Locate the cell with the specified text and output its (X, Y) center coordinate. 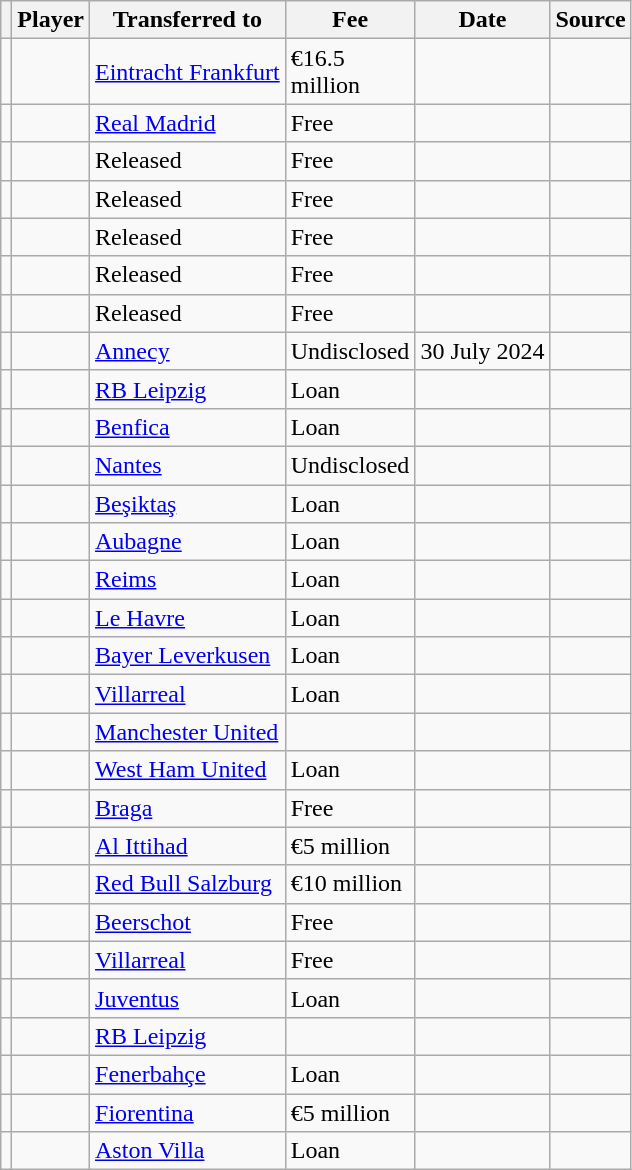
Annecy (188, 351)
Date (482, 20)
Player (51, 20)
Fenerbahçe (188, 1074)
Real Madrid (188, 123)
Source (590, 20)
Beşiktaş (188, 503)
Fee (350, 20)
Braga (188, 808)
30 July 2024 (482, 351)
Manchester United (188, 732)
Red Bull Salzburg (188, 884)
Juventus (188, 998)
West Ham United (188, 770)
Reims (188, 580)
€16.5 million (350, 72)
Le Havre (188, 618)
Eintracht Frankfurt (188, 72)
Nantes (188, 465)
Beerschot (188, 922)
Benfica (188, 427)
Aston Villa (188, 1151)
Transferred to (188, 20)
Bayer Leverkusen (188, 656)
Aubagne (188, 542)
€10 million (350, 884)
Al Ittihad (188, 846)
Fiorentina (188, 1113)
